From the cell containing the given text, extract its center point as [X, Y] coordinate. 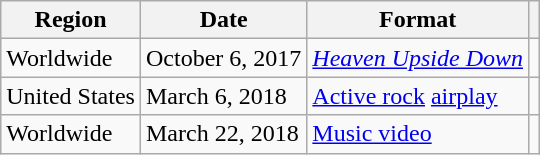
March 22, 2018 [223, 134]
Active rock airplay [418, 96]
March 6, 2018 [223, 96]
Region [71, 20]
Format [418, 20]
Heaven Upside Down [418, 58]
Date [223, 20]
United States [71, 96]
October 6, 2017 [223, 58]
Music video [418, 134]
